Scan for the cell matching the given text and deliver its [x, y] coordinate at center. 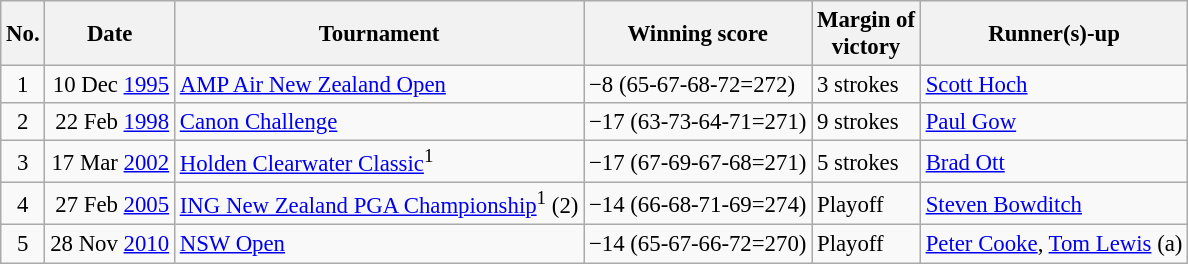
22 Feb 1998 [110, 122]
ING New Zealand PGA Championship1 (2) [378, 204]
Scott Hoch [1054, 85]
−17 (63-73-64-71=271) [698, 122]
1 [23, 85]
−17 (67-69-67-68=271) [698, 162]
5 strokes [866, 162]
Date [110, 34]
Paul Gow [1054, 122]
5 [23, 244]
Tournament [378, 34]
3 strokes [866, 85]
4 [23, 204]
2 [23, 122]
−8 (65-67-68-72=272) [698, 85]
Runner(s)-up [1054, 34]
28 Nov 2010 [110, 244]
17 Mar 2002 [110, 162]
9 strokes [866, 122]
10 Dec 1995 [110, 85]
−14 (65-67-66-72=270) [698, 244]
Canon Challenge [378, 122]
−14 (66-68-71-69=274) [698, 204]
Peter Cooke, Tom Lewis (a) [1054, 244]
3 [23, 162]
27 Feb 2005 [110, 204]
AMP Air New Zealand Open [378, 85]
Winning score [698, 34]
Brad Ott [1054, 162]
Holden Clearwater Classic1 [378, 162]
No. [23, 34]
Steven Bowditch [1054, 204]
Margin ofvictory [866, 34]
NSW Open [378, 244]
